Search for the cell housing the specified text and yield its (X, Y) center coordinate. 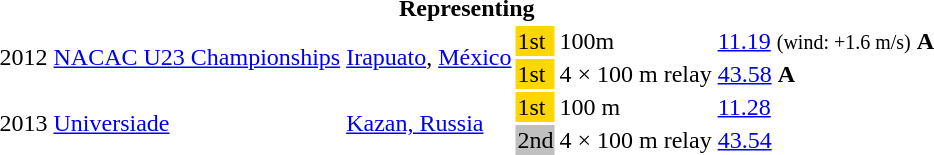
100m (636, 41)
Kazan, Russia (429, 124)
NACAC U23 Championships (197, 58)
Irapuato, México (429, 58)
2nd (536, 140)
Universiade (197, 124)
100 m (636, 107)
